Search for the cell housing the specified text and yield its [x, y] center coordinate. 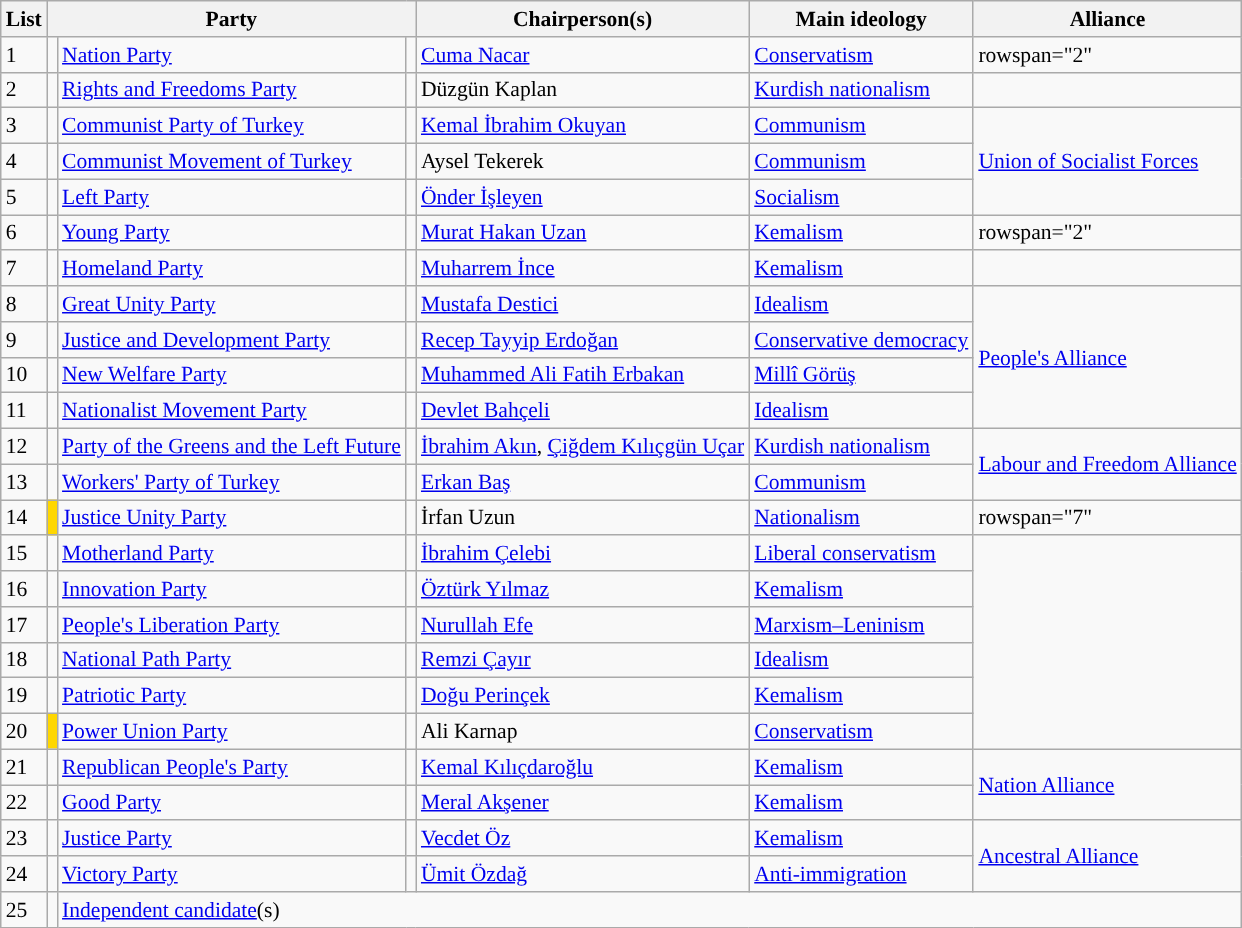
Left Party [232, 197]
İbrahim Akın, Çiğdem Kılıçgün Uçar [582, 447]
Doğu Perinçek [582, 696]
Düzgün Kaplan [582, 90]
Ancestral Alliance [1107, 856]
13 [24, 482]
23 [24, 839]
rowspan="7" [1107, 518]
Great Unity Party [232, 304]
21 [24, 767]
Anti-immigration [861, 874]
Nationalist Movement Party [232, 411]
7 [24, 269]
12 [24, 447]
Patriotic Party [232, 696]
24 [24, 874]
People's Alliance [1107, 357]
Rights and Freedoms Party [232, 90]
16 [24, 589]
9 [24, 340]
Alliance [1107, 19]
Independent candidate(s) [650, 910]
1 [24, 55]
Young Party [232, 233]
14 [24, 518]
Republican People's Party [232, 767]
National Path Party [232, 660]
Justice and Development Party [232, 340]
Party of the Greens and the Left Future [232, 447]
Party [232, 19]
Murat Hakan Uzan [582, 233]
Communist Movement of Turkey [232, 162]
Muharrem İnce [582, 269]
Innovation Party [232, 589]
2 [24, 90]
Kemal Kılıçdaroğlu [582, 767]
Muhammed Ali Fatih Erbakan [582, 375]
Nation Alliance [1107, 784]
Kemal İbrahim Okuyan [582, 126]
Labour and Freedom Alliance [1107, 464]
Ali Karnap [582, 732]
20 [24, 732]
İrfan Uzun [582, 518]
15 [24, 554]
19 [24, 696]
Justice Party [232, 839]
İbrahim Çelebi [582, 554]
Power Union Party [232, 732]
Chairperson(s) [582, 19]
Cuma Nacar [582, 55]
6 [24, 233]
Communist Party of Turkey [232, 126]
Victory Party [232, 874]
People's Liberation Party [232, 625]
New Welfare Party [232, 375]
Workers' Party of Turkey [232, 482]
Liberal conservatism [861, 554]
Homeland Party [232, 269]
Conservative democracy [861, 340]
Ümit Özdağ [582, 874]
4 [24, 162]
Remzi Çayır [582, 660]
Nurullah Efe [582, 625]
Önder İşleyen [582, 197]
22 [24, 803]
Union of Socialist Forces [1107, 162]
Aysel Tekerek [582, 162]
Erkan Baş [582, 482]
8 [24, 304]
Recep Tayyip Erdoğan [582, 340]
Main ideology [861, 19]
Nation Party [232, 55]
Marxism–Leninism [861, 625]
17 [24, 625]
11 [24, 411]
Nationalism [861, 518]
Mustafa Destici [582, 304]
25 [24, 910]
Vecdet Öz [582, 839]
10 [24, 375]
Devlet Bahçeli [582, 411]
Good Party [232, 803]
Motherland Party [232, 554]
Socialism [861, 197]
List [24, 19]
Öztürk Yılmaz [582, 589]
5 [24, 197]
Millî Görüş [861, 375]
18 [24, 660]
Meral Akşener [582, 803]
3 [24, 126]
Justice Unity Party [232, 518]
